Identify which cell holds the provided text, then report its (X, Y) central coordinate. 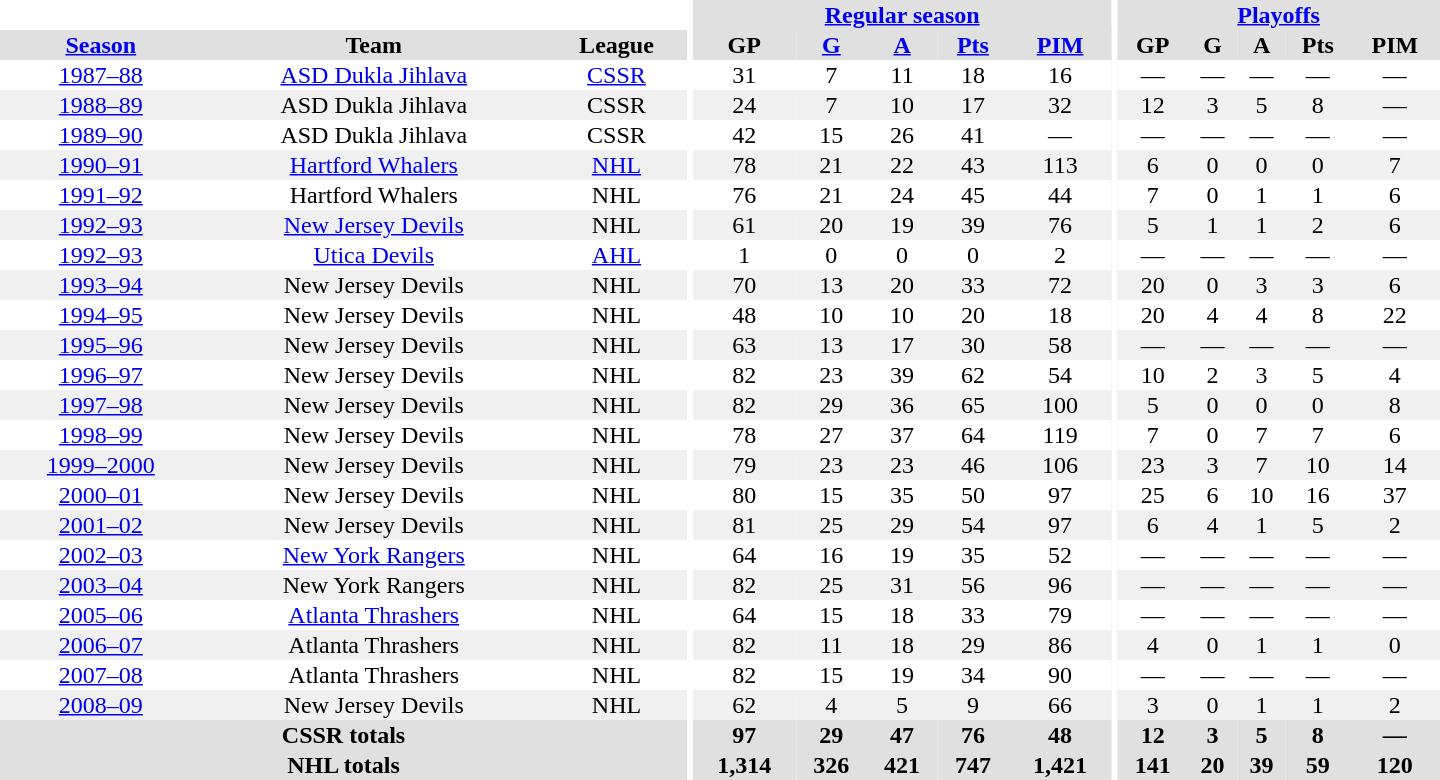
47 (902, 735)
1,314 (744, 765)
70 (744, 285)
34 (974, 675)
81 (744, 525)
1994–95 (101, 315)
30 (974, 345)
1989–90 (101, 135)
Utica Devils (374, 255)
2000–01 (101, 495)
44 (1060, 195)
36 (902, 405)
63 (744, 345)
59 (1318, 765)
League (616, 45)
90 (1060, 675)
50 (974, 495)
9 (974, 705)
66 (1060, 705)
42 (744, 135)
1993–94 (101, 285)
2007–08 (101, 675)
1988–89 (101, 105)
2003–04 (101, 585)
119 (1060, 435)
72 (1060, 285)
1995–96 (101, 345)
1,421 (1060, 765)
80 (744, 495)
100 (1060, 405)
86 (1060, 645)
1999–2000 (101, 465)
1996–97 (101, 375)
43 (974, 165)
141 (1152, 765)
26 (902, 135)
326 (832, 765)
1997–98 (101, 405)
Team (374, 45)
Playoffs (1278, 15)
1987–88 (101, 75)
45 (974, 195)
AHL (616, 255)
27 (832, 435)
CSSR totals (344, 735)
747 (974, 765)
56 (974, 585)
2002–03 (101, 555)
Season (101, 45)
2008–09 (101, 705)
2001–02 (101, 525)
46 (974, 465)
113 (1060, 165)
65 (974, 405)
1991–92 (101, 195)
120 (1395, 765)
61 (744, 225)
106 (1060, 465)
1998–99 (101, 435)
41 (974, 135)
Regular season (902, 15)
2005–06 (101, 615)
1990–91 (101, 165)
NHL totals (344, 765)
96 (1060, 585)
52 (1060, 555)
14 (1395, 465)
2006–07 (101, 645)
58 (1060, 345)
32 (1060, 105)
421 (902, 765)
